Search for the cell housing the specified text and yield its [X, Y] center coordinate. 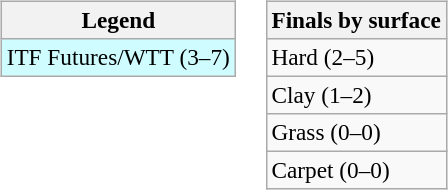
Finals by surface [356, 20]
Carpet (0–0) [356, 171]
Legend [118, 20]
Grass (0–0) [356, 133]
ITF Futures/WTT (3–7) [118, 57]
Hard (2–5) [356, 57]
Clay (1–2) [356, 95]
